Search for the cell housing the specified text and yield its (X, Y) center coordinate. 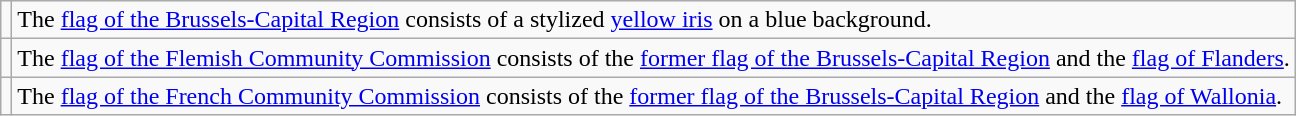
The flag of the Flemish Community Commission consists of the former flag of the Brussels-Capital Region and the flag of Flanders. (654, 58)
The flag of the French Community Commission consists of the former flag of the Brussels-Capital Region and the flag of Wallonia. (654, 96)
The flag of the Brussels-Capital Region consists of a stylized yellow iris on a blue background. (654, 20)
